Return [x, y] of the center of cell containing provided text 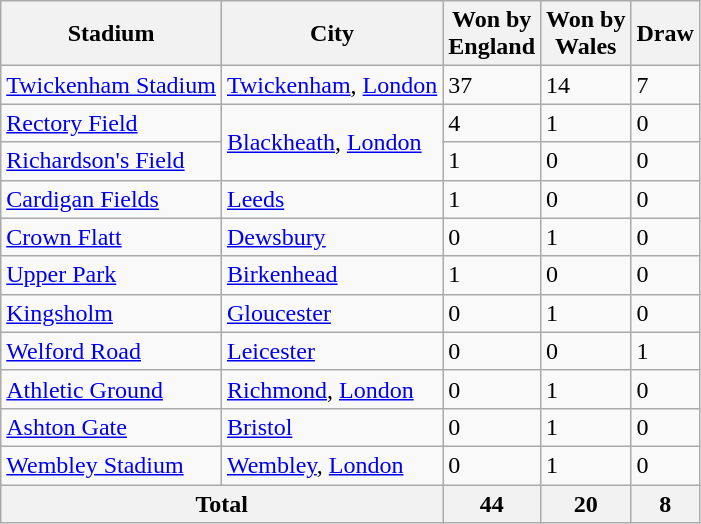
44 [492, 503]
Wembley, London [332, 465]
Twickenham Stadium [112, 85]
20 [586, 503]
Draw [665, 34]
14 [586, 85]
Dewsbury [332, 237]
Athletic Ground [112, 389]
Welford Road [112, 351]
Cardigan Fields [112, 199]
Rectory Field [112, 123]
Stadium [112, 34]
Leeds [332, 199]
Richardson's Field [112, 161]
Ashton Gate [112, 427]
7 [665, 85]
Gloucester [332, 313]
Richmond, London [332, 389]
Twickenham, London [332, 85]
Won byEngland [492, 34]
Won byWales [586, 34]
8 [665, 503]
Birkenhead [332, 275]
Total [222, 503]
Leicester [332, 351]
Upper Park [112, 275]
Blackheath, London [332, 142]
4 [492, 123]
37 [492, 85]
Wembley Stadium [112, 465]
Crown Flatt [112, 237]
City [332, 34]
Kingsholm [112, 313]
Bristol [332, 427]
